For the text-containing cell, return its midpoint in (x, y) coordinate format. 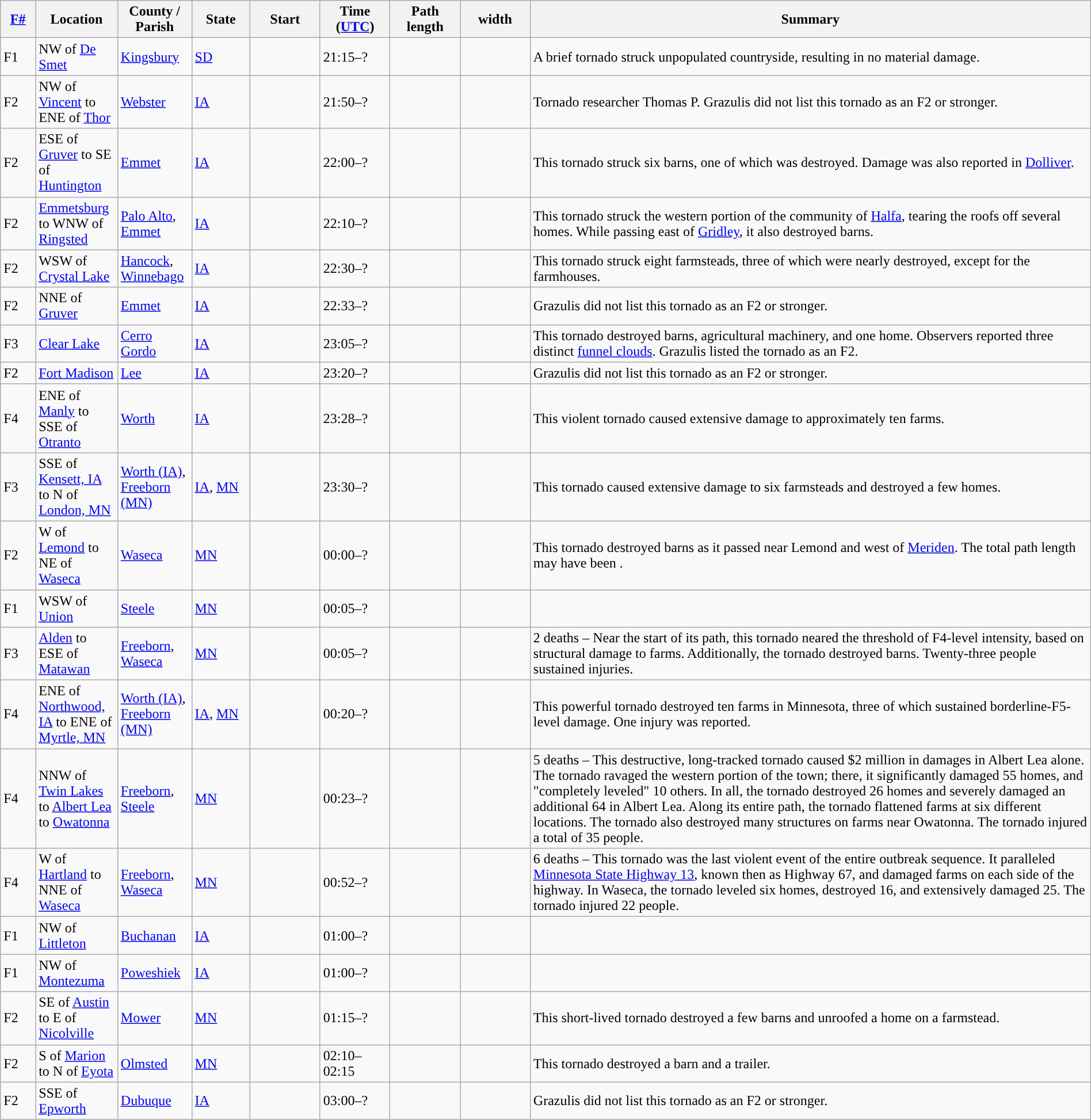
Path length (425, 20)
Worth (154, 418)
This violent tornado caused extensive damage to approximately ten farms. (810, 418)
01:15–? (355, 1018)
21:50–? (355, 102)
Mower (154, 1018)
00:00–? (355, 555)
ENE of Manly to SSE of Otranto (77, 418)
A brief tornado struck unpopulated countryside, resulting in no material damage. (810, 56)
23:28–? (355, 418)
NW of Littleton (77, 936)
W of Lemond to NE of Waseca (77, 555)
22:30–? (355, 268)
02:10–02:15 (355, 1064)
SSE of Kensett, IA to N of London, MN (77, 487)
This tornado struck eight farmsteads, three of which were nearly destroyed, except for the farmhouses. (810, 268)
NW of Montezuma (77, 973)
22:00–? (355, 162)
Fort Madison (77, 373)
23:30–? (355, 487)
Clear Lake (77, 343)
Summary (810, 20)
Time (UTC) (355, 20)
SD (221, 56)
State (221, 20)
22:33–? (355, 306)
00:20–? (355, 715)
NW of De Smet (77, 56)
Kingsbury (154, 56)
S of Marion to N of Eyota (77, 1064)
ENE of Northwood, IA to ENE of Myrtle, MN (77, 715)
This tornado caused extensive damage to six farmsteads and destroyed a few homes. (810, 487)
ESE of Gruver to SE of Huntington (77, 162)
Buchanan (154, 936)
00:52–? (355, 883)
This tornado destroyed a barn and a trailer. (810, 1064)
This tornado struck six barns, one of which was destroyed. Damage was also reported in Dolliver. (810, 162)
This powerful tornado destroyed ten farms in Minnesota, three of which sustained borderline-F5-level damage. One injury was reported. (810, 715)
NNE of Gruver (77, 306)
W of Hartland to NNE of Waseca (77, 883)
Webster (154, 102)
Tornado researcher Thomas P. Grazulis did not list this tornado as an F2 or stronger. (810, 102)
21:15–? (355, 56)
NNW of Twin Lakes to Albert Lea to Owatonna (77, 799)
Waseca (154, 555)
County / Parish (154, 20)
Lee (154, 373)
Emmetsburg to WNW of Ringsted (77, 223)
WSW of Union (77, 608)
Dubuque (154, 1100)
23:20–? (355, 373)
Cerro Gordo (154, 343)
SSE of Epworth (77, 1100)
NW of Vincent to ENE of Thor (77, 102)
Palo Alto, Emmet (154, 223)
This short-lived tornado destroyed a few barns and unroofed a home on a farmstead. (810, 1018)
Hancock, Winnebago (154, 268)
22:10–? (355, 223)
Alden to ESE of Matawan (77, 654)
WSW of Crystal Lake (77, 268)
Location (77, 20)
This tornado destroyed barns as it passed near Lemond and west of Meriden. The total path length may have been . (810, 555)
F# (18, 20)
03:00–? (355, 1100)
Steele (154, 608)
Freeborn, Steele (154, 799)
Poweshiek (154, 973)
Olmsted (154, 1064)
width (495, 20)
Start (285, 20)
00:23–? (355, 799)
23:05–? (355, 343)
SE of Austin to E of Nicolville (77, 1018)
